Scan for the cell matching the given text and deliver its [X, Y] coordinate at center. 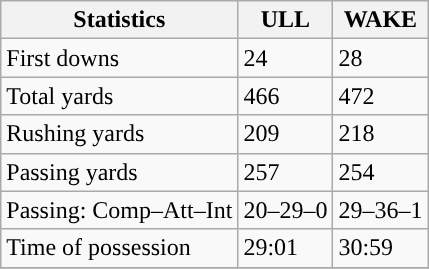
Rushing yards [120, 134]
28 [380, 58]
218 [380, 134]
WAKE [380, 20]
472 [380, 96]
29–36–1 [380, 210]
30:59 [380, 248]
29:01 [286, 248]
466 [286, 96]
209 [286, 134]
257 [286, 172]
ULL [286, 20]
Passing: Comp–Att–Int [120, 210]
Statistics [120, 20]
First downs [120, 58]
Time of possession [120, 248]
254 [380, 172]
Passing yards [120, 172]
20–29–0 [286, 210]
24 [286, 58]
Total yards [120, 96]
